Pinpoint the cell where the given text exists, returning its [x, y] midpoint coordinate. 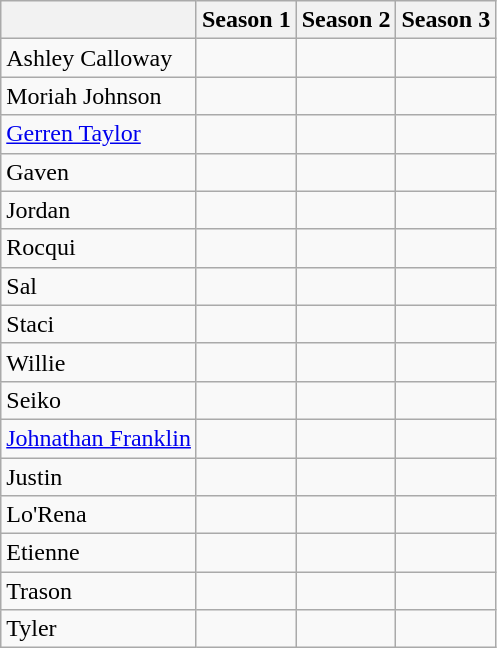
Gerren Taylor [99, 134]
Lo'Rena [99, 515]
Gaven [99, 172]
Willie [99, 362]
Season 1 [246, 20]
Justin [99, 477]
Etienne [99, 553]
Rocqui [99, 248]
Moriah Johnson [99, 96]
Staci [99, 324]
Jordan [99, 210]
Johnathan Franklin [99, 438]
Seiko [99, 400]
Sal [99, 286]
Ashley Calloway [99, 58]
Trason [99, 591]
Tyler [99, 629]
Season 3 [446, 20]
Season 2 [346, 20]
